Return the (X, Y) coordinate for the center point of the cell that contains the specified text.  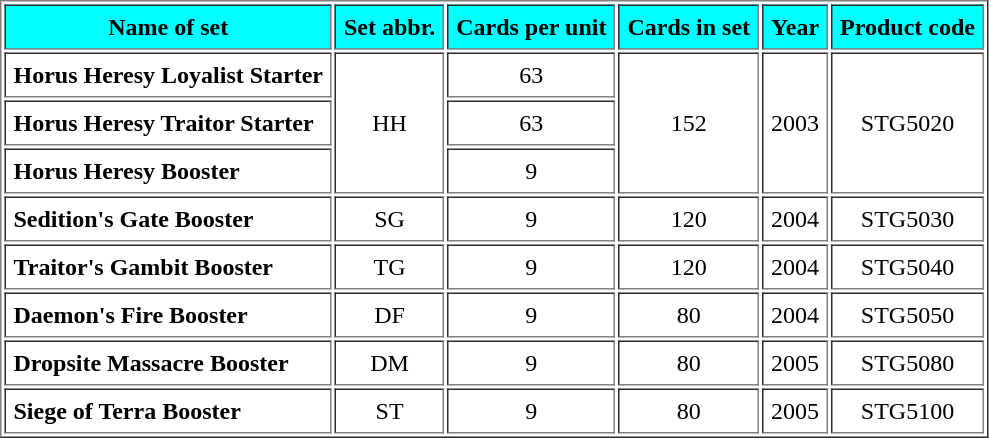
Siege of Terra Booster (168, 410)
TG (390, 266)
Horus Heresy Loyalist Starter (168, 74)
STG5020 (908, 122)
Horus Heresy Traitor Starter (168, 122)
2003 (795, 122)
STG5030 (908, 218)
Name of set (168, 26)
STG5100 (908, 410)
Sedition's Gate Booster (168, 218)
STG5080 (908, 362)
Cards in set (688, 26)
Traitor's Gambit Booster (168, 266)
STG5050 (908, 314)
Year (795, 26)
Cards per unit (531, 26)
Product code (908, 26)
SG (390, 218)
ST (390, 410)
DM (390, 362)
Set abbr. (390, 26)
DF (390, 314)
STG5040 (908, 266)
Dropsite Massacre Booster (168, 362)
HH (390, 122)
152 (688, 122)
Horus Heresy Booster (168, 170)
Daemon's Fire Booster (168, 314)
